Detect which cell encompasses the target text, then output its (X, Y) center coordinate. 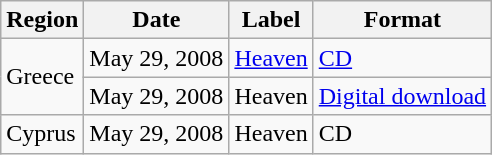
Cyprus (42, 134)
Digital download (402, 96)
Date (156, 20)
Region (42, 20)
Label (271, 20)
Greece (42, 77)
Format (402, 20)
